For the text-containing cell, return its midpoint in (x, y) coordinate format. 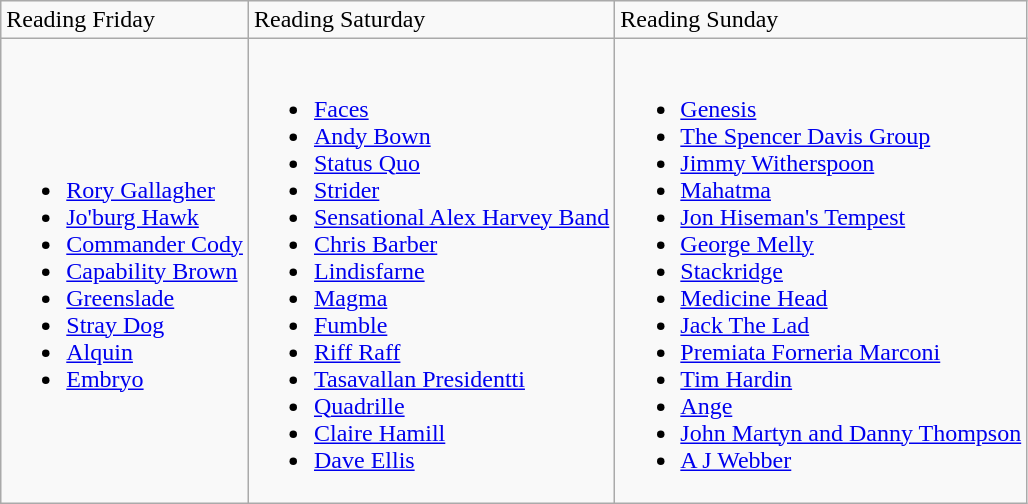
Reading Sunday (821, 20)
Reading Friday (125, 20)
Reading Saturday (431, 20)
Rory GallagherJo'burg HawkCommander CodyCapability BrownGreensladeStray DogAlquinEmbryo (125, 271)
